From the cell containing the given text, extract its center point as (X, Y) coordinate. 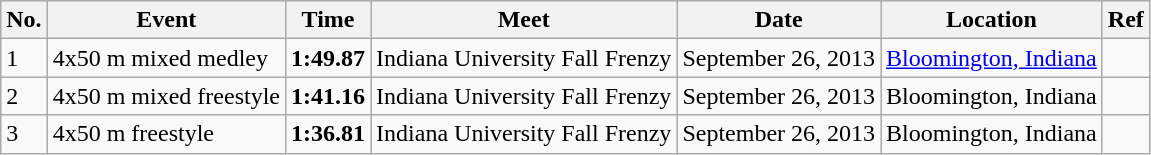
1:49.87 (328, 58)
Event (166, 20)
1:36.81 (328, 134)
Meet (524, 20)
2 (24, 96)
4x50 m freestyle (166, 134)
1:41.16 (328, 96)
4x50 m mixed freestyle (166, 96)
4x50 m mixed medley (166, 58)
No. (24, 20)
3 (24, 134)
Time (328, 20)
Date (779, 20)
Location (992, 20)
1 (24, 58)
Ref (1126, 20)
